Return the (X, Y) coordinate for the center point of the cell that contains the specified text.  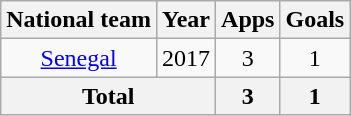
Apps (248, 20)
Total (108, 96)
Goals (315, 20)
National team (79, 20)
Year (186, 20)
Senegal (79, 58)
2017 (186, 58)
